Pinpoint the cell where the given text exists, returning its (x, y) midpoint coordinate. 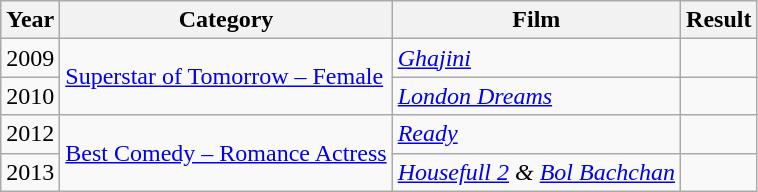
2013 (30, 172)
Superstar of Tomorrow – Female (226, 77)
Year (30, 20)
Housefull 2 & Bol Bachchan (536, 172)
Best Comedy – Romance Actress (226, 153)
2012 (30, 134)
Result (719, 20)
Category (226, 20)
Ghajini (536, 58)
Ready (536, 134)
London Dreams (536, 96)
Film (536, 20)
2010 (30, 96)
2009 (30, 58)
